Pinpoint the cell where the given text exists, returning its (x, y) midpoint coordinate. 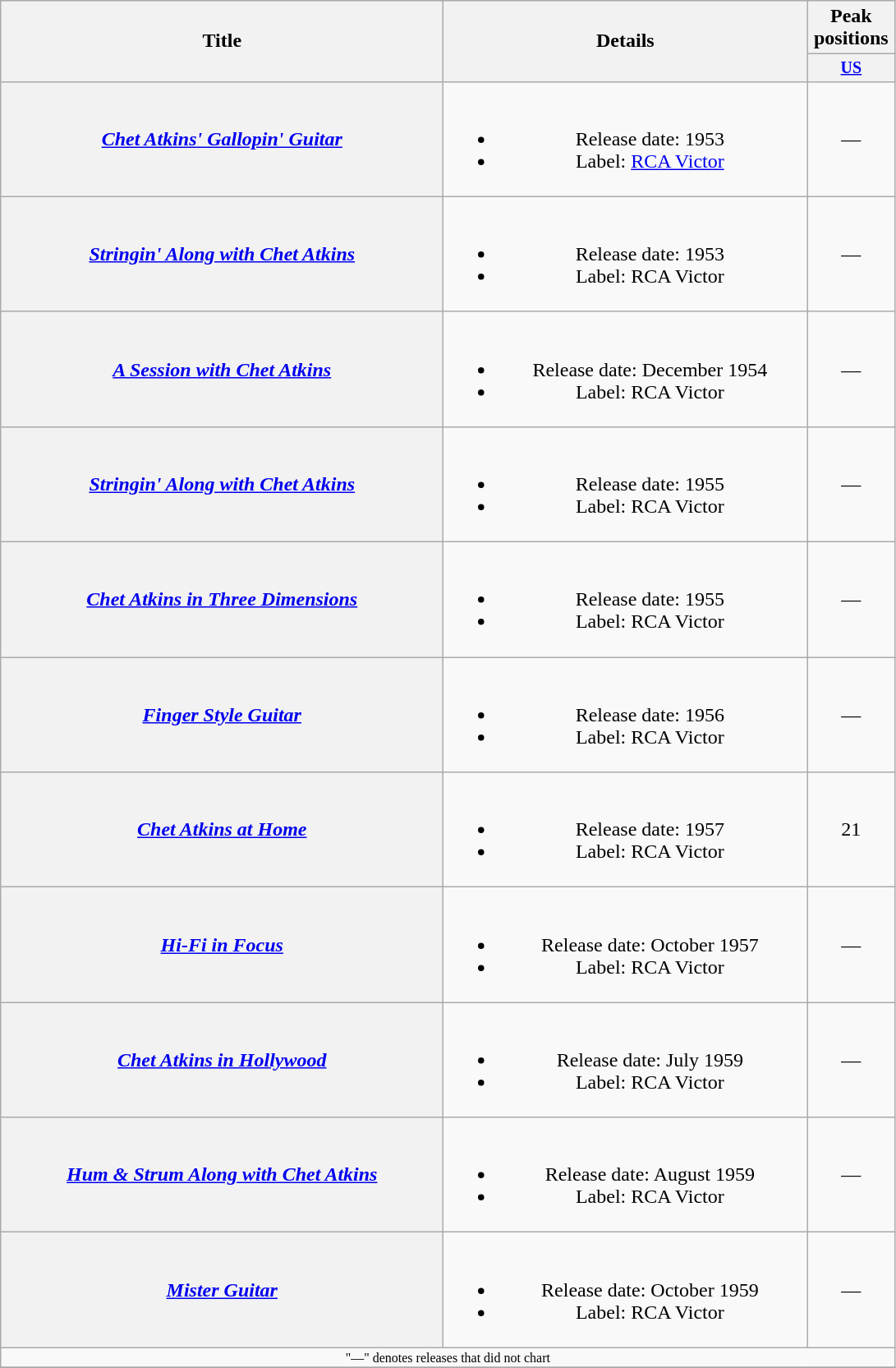
Details (626, 41)
Chet Atkins at Home (222, 830)
Release date: December 1954Label: RCA Victor (626, 369)
Release date: July 1959Label: RCA Victor (626, 1060)
21 (851, 830)
Chet Atkins in Hollywood (222, 1060)
A Session with Chet Atkins (222, 369)
Release date: 1956Label: RCA Victor (626, 715)
Release date: October 1959Label: RCA Victor (626, 1290)
Release date: 1957Label: RCA Victor (626, 830)
Hi-Fi in Focus (222, 945)
Chet Atkins in Three Dimensions (222, 600)
Release date: October 1957Label: RCA Victor (626, 945)
Title (222, 41)
Finger Style Guitar (222, 715)
Mister Guitar (222, 1290)
Peak positions (851, 28)
Chet Atkins' Gallopin' Guitar (222, 139)
Hum & Strum Along with Chet Atkins (222, 1175)
Release date: August 1959Label: RCA Victor (626, 1175)
US (851, 67)
"—" denotes releases that did not chart (448, 1357)
